For the text-containing cell, return its midpoint in (X, Y) coordinate format. 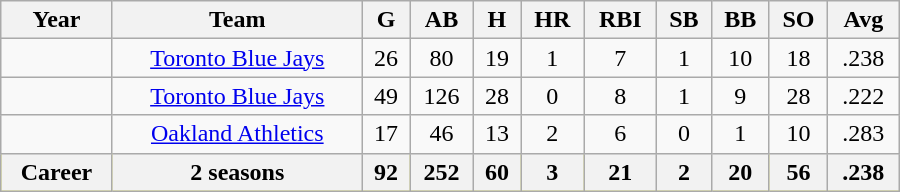
SB (684, 20)
9 (740, 96)
252 (442, 172)
G (386, 20)
46 (442, 134)
18 (798, 58)
BB (740, 20)
60 (496, 172)
8 (620, 96)
AB (442, 20)
56 (798, 172)
3 (553, 172)
7 (620, 58)
13 (496, 134)
49 (386, 96)
92 (386, 172)
20 (740, 172)
Career (56, 172)
Oakland Athletics (237, 134)
21 (620, 172)
RBI (620, 20)
2 seasons (237, 172)
126 (442, 96)
SO (798, 20)
Year (56, 20)
Team (237, 20)
26 (386, 58)
17 (386, 134)
Avg (863, 20)
80 (442, 58)
HR (553, 20)
.283 (863, 134)
.222 (863, 96)
H (496, 20)
19 (496, 58)
6 (620, 134)
